Search for the cell housing the specified text and yield its [x, y] center coordinate. 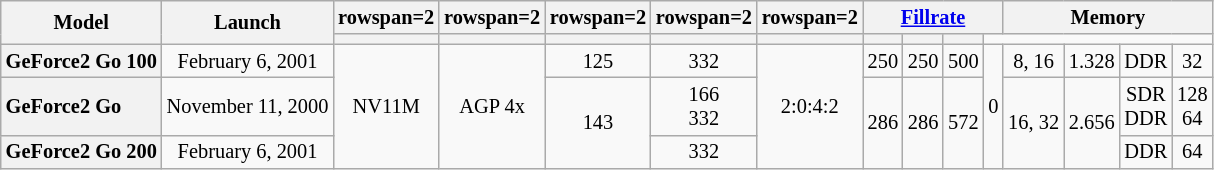
GeForce2 Go 100 [82, 61]
Model [82, 22]
Memory [1108, 17]
64 [1192, 152]
2:0:4:2 [810, 106]
2.656 [1092, 122]
143 [598, 122]
NV11M [386, 106]
32 [1192, 61]
12864 [1192, 106]
GeForce2 Go 200 [82, 152]
0 [993, 106]
AGP 4x [492, 106]
Launch [248, 22]
November 11, 2000 [248, 106]
Fillrate [934, 17]
SDRDDR [1146, 106]
8, 16 [1034, 61]
GeForce2 Go [82, 106]
16, 32 [1034, 122]
1.328 [1092, 61]
500 [963, 61]
166332 [704, 106]
572 [963, 122]
125 [598, 61]
